From the cell containing the given text, extract its center point as [x, y] coordinate. 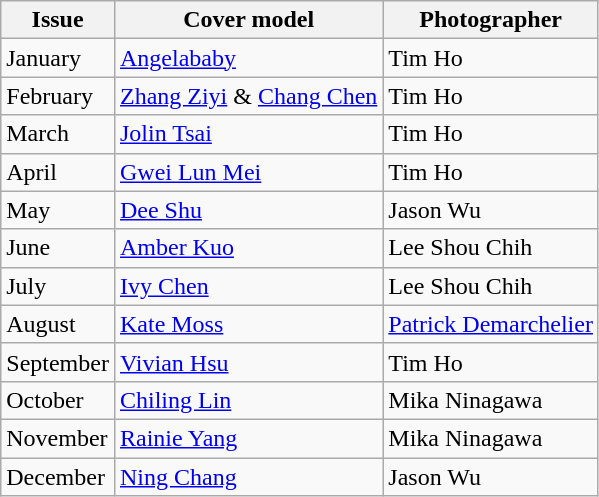
March [58, 134]
Gwei Lun Mei [248, 172]
June [58, 248]
Issue [58, 20]
Jolin Tsai [248, 134]
September [58, 362]
April [58, 172]
November [58, 438]
August [58, 324]
December [58, 477]
Kate Moss [248, 324]
Dee Shu [248, 210]
Chiling Lin [248, 400]
January [58, 58]
Patrick Demarchelier [491, 324]
Vivian Hsu [248, 362]
Rainie Yang [248, 438]
May [58, 210]
Ivy Chen [248, 286]
Cover model [248, 20]
July [58, 286]
Ning Chang [248, 477]
February [58, 96]
Angelababy [248, 58]
Amber Kuo [248, 248]
October [58, 400]
Photographer [491, 20]
Zhang Ziyi & Chang Chen [248, 96]
